Scan for the cell matching the given text and deliver its (x, y) coordinate at center. 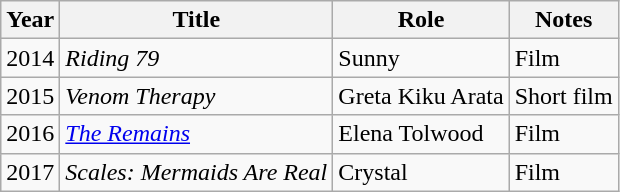
Year (30, 20)
Elena Tolwood (421, 134)
Short film (564, 96)
The Remains (196, 134)
Riding 79 (196, 58)
Venom Therapy (196, 96)
2015 (30, 96)
Greta Kiku Arata (421, 96)
Role (421, 20)
2016 (30, 134)
Notes (564, 20)
Sunny (421, 58)
Crystal (421, 172)
2017 (30, 172)
2014 (30, 58)
Title (196, 20)
Scales: Mermaids Are Real (196, 172)
